For the text-containing cell, return its midpoint in [x, y] coordinate format. 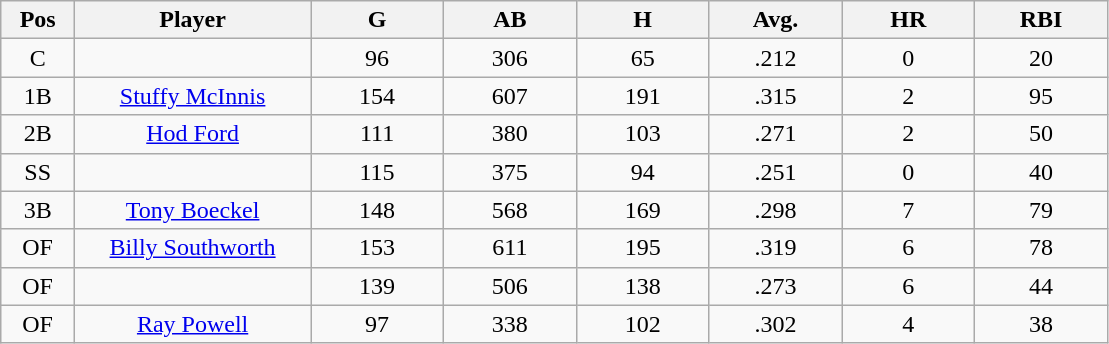
3B [38, 210]
306 [510, 58]
.273 [776, 286]
.315 [776, 96]
Pos [38, 20]
Player [193, 20]
.212 [776, 58]
.302 [776, 324]
607 [510, 96]
97 [378, 324]
195 [642, 248]
148 [378, 210]
50 [1042, 134]
115 [378, 172]
Ray Powell [193, 324]
78 [1042, 248]
191 [642, 96]
.298 [776, 210]
375 [510, 172]
20 [1042, 58]
1B [38, 96]
102 [642, 324]
95 [1042, 96]
169 [642, 210]
96 [378, 58]
7 [908, 210]
.271 [776, 134]
139 [378, 286]
SS [38, 172]
2B [38, 134]
C [38, 58]
44 [1042, 286]
65 [642, 58]
153 [378, 248]
380 [510, 134]
Tony Boeckel [193, 210]
138 [642, 286]
Hod Ford [193, 134]
.319 [776, 248]
38 [1042, 324]
RBI [1042, 20]
Avg. [776, 20]
611 [510, 248]
94 [642, 172]
338 [510, 324]
H [642, 20]
103 [642, 134]
4 [908, 324]
40 [1042, 172]
506 [510, 286]
HR [908, 20]
111 [378, 134]
AB [510, 20]
79 [1042, 210]
154 [378, 96]
Stuffy McInnis [193, 96]
G [378, 20]
.251 [776, 172]
Billy Southworth [193, 248]
568 [510, 210]
